Provide the (x, y) coordinate of the cell's center where the given text is located.  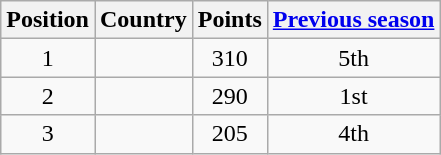
5th (354, 58)
Points (230, 20)
Previous season (354, 20)
1 (48, 58)
2 (48, 96)
4th (354, 134)
290 (230, 96)
310 (230, 58)
1st (354, 96)
Country (143, 20)
205 (230, 134)
3 (48, 134)
Position (48, 20)
